Search for the cell housing the specified text and yield its [X, Y] center coordinate. 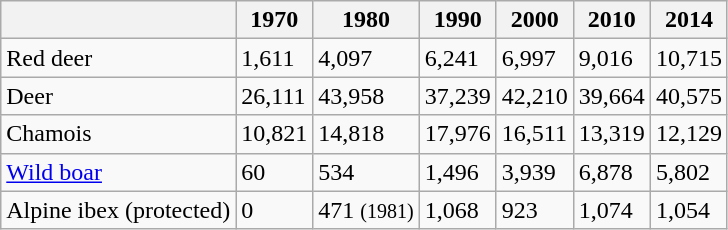
17,976 [458, 134]
5,802 [688, 172]
39,664 [612, 96]
26,111 [274, 96]
37,239 [458, 96]
2010 [612, 20]
3,939 [534, 172]
Alpine ibex (protected) [118, 210]
1970 [274, 20]
60 [274, 172]
12,129 [688, 134]
2000 [534, 20]
Chamois [118, 134]
923 [534, 210]
1,611 [274, 58]
Wild boar [118, 172]
471 (1981) [366, 210]
1,054 [688, 210]
2014 [688, 20]
0 [274, 210]
1990 [458, 20]
1,496 [458, 172]
43,958 [366, 96]
1980 [366, 20]
4,097 [366, 58]
6,997 [534, 58]
14,818 [366, 134]
6,878 [612, 172]
40,575 [688, 96]
534 [366, 172]
10,821 [274, 134]
16,511 [534, 134]
10,715 [688, 58]
9,016 [612, 58]
42,210 [534, 96]
Deer [118, 96]
6,241 [458, 58]
1,074 [612, 210]
1,068 [458, 210]
13,319 [612, 134]
Red deer [118, 58]
